From the cell containing the given text, extract its center point as [x, y] coordinate. 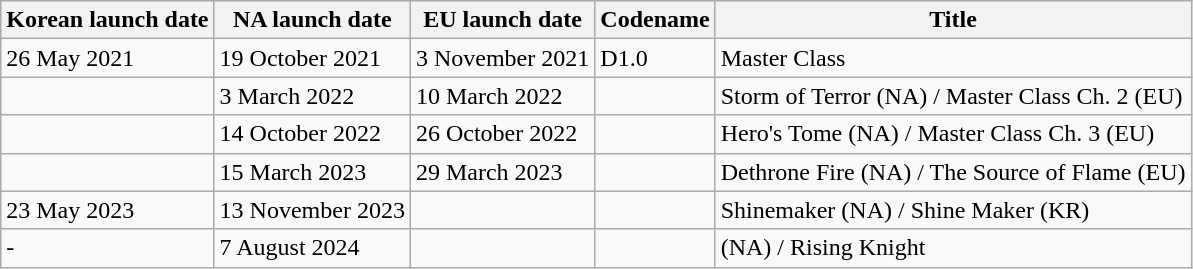
Codename [655, 20]
26 October 2022 [502, 134]
Master Class [953, 58]
(NA) / Rising Knight [953, 248]
Shinemaker (NA) / Shine Maker (KR) [953, 210]
- [108, 248]
15 March 2023 [312, 172]
Title [953, 20]
D1.0 [655, 58]
3 November 2021 [502, 58]
10 March 2022 [502, 96]
23 May 2023 [108, 210]
7 August 2024 [312, 248]
Korean launch date [108, 20]
13 November 2023 [312, 210]
Dethrone Fire (NA) / The Source of Flame (EU) [953, 172]
29 March 2023 [502, 172]
26 May 2021 [108, 58]
EU launch date [502, 20]
19 October 2021 [312, 58]
Hero's Tome (NA) / Master Class Ch. 3 (EU) [953, 134]
NA launch date [312, 20]
14 October 2022 [312, 134]
3 March 2022 [312, 96]
Storm of Terror (NA) / Master Class Ch. 2 (EU) [953, 96]
